Determine the [X, Y] coordinate at the center of the cell enclosing the given text.  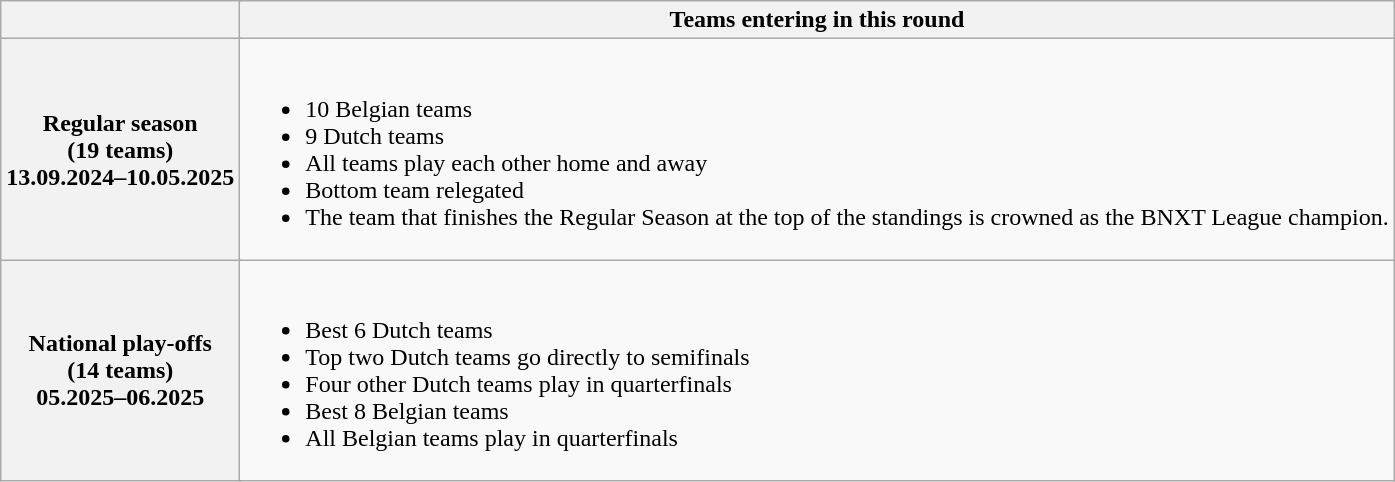
National play-offs(14 teams)05.2025–06.2025 [120, 370]
Regular season(19 teams)13.09.2024–10.05.2025 [120, 150]
Teams entering in this round [817, 20]
